From the cell containing the given text, extract its center point as [x, y] coordinate. 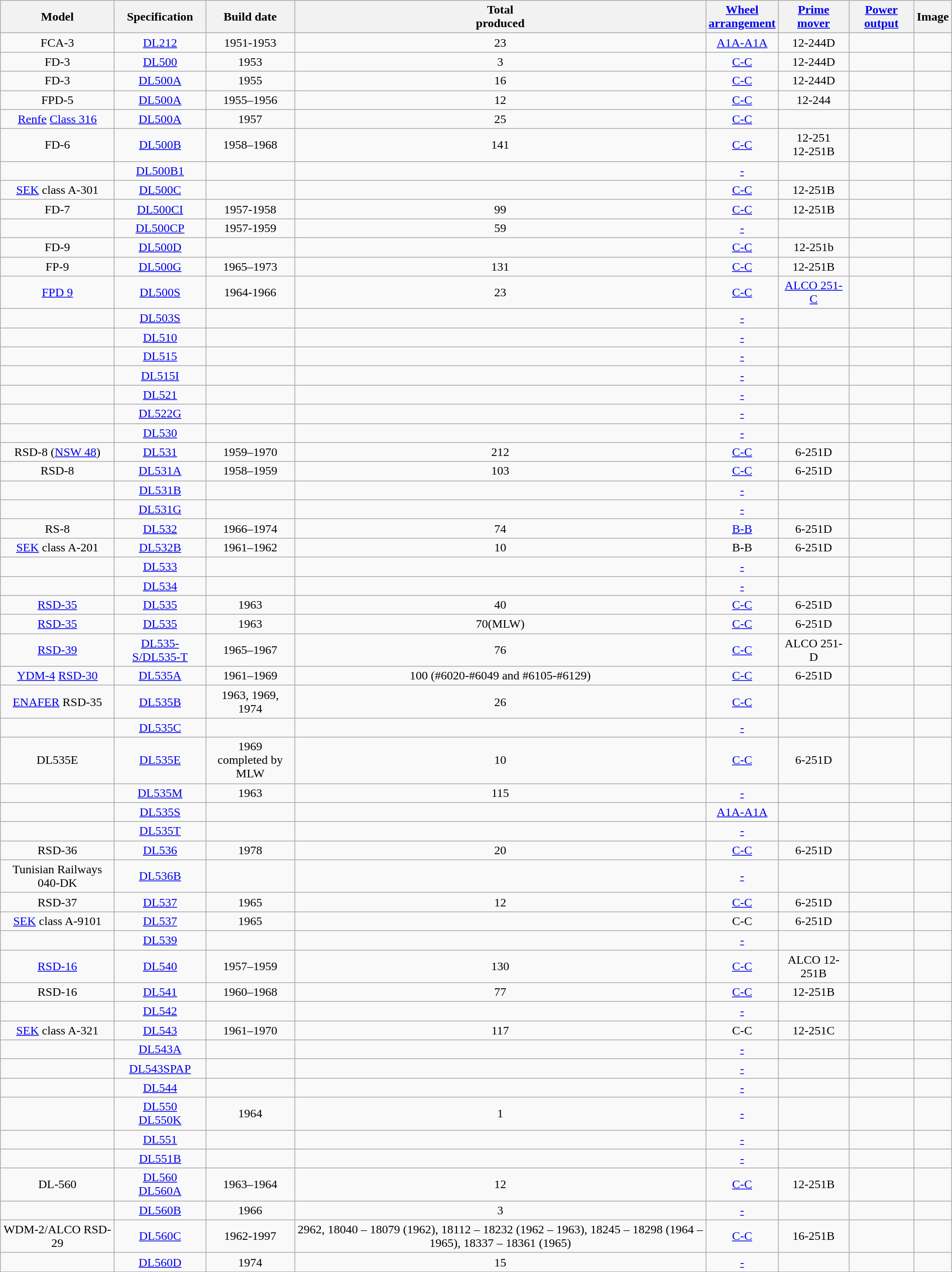
1978 [250, 850]
DL550DL550K [160, 1114]
ENAFER RSD-35 [57, 702]
12-244 [813, 100]
FD-9 [57, 247]
RSD-8 [57, 471]
DL551 [160, 1139]
1959–1970 [250, 452]
16-251B [813, 1236]
Model [57, 17]
130 [500, 966]
DL500CP [160, 228]
FCA-3 [57, 43]
DL531 [160, 452]
1964 [250, 1114]
1965–1973 [250, 267]
DL560C [160, 1236]
1958–1959 [250, 471]
DL543 [160, 1030]
DL544 [160, 1088]
DL500B1 [160, 171]
DL542 [160, 1011]
DL536 [160, 850]
DL531A [160, 471]
Power output [882, 17]
DL500S [160, 292]
DL531G [160, 509]
1966–1974 [250, 528]
76 [500, 650]
FPD-5 [57, 100]
1955 [250, 81]
DL560B [160, 1210]
DL543SPAP [160, 1069]
212 [500, 452]
ALCO 251-C [813, 292]
12-251b [813, 247]
DL500C [160, 190]
1953 [250, 62]
20 [500, 850]
DL500B [160, 145]
DL531B [160, 490]
DL510 [160, 337]
DL543A [160, 1050]
1955–1956 [250, 100]
40 [500, 605]
Specification [160, 17]
12-25112-251B [813, 145]
99 [500, 209]
115 [500, 793]
DL536B [160, 876]
DL521 [160, 395]
DL500 [160, 62]
SEK class A-321 [57, 1030]
DL515 [160, 357]
1961–1970 [250, 1030]
DL532 [160, 528]
141 [500, 145]
DL535-S/DL535-T [160, 650]
2962, 18040 – 18079 (1962), 18112 – 18232 (1962 – 1963), 18245 – 18298 (1964 – 1965), 18337 – 18361 (1965) [500, 1236]
ALCO 12-251B [813, 966]
SEK class A-201 [57, 547]
Prime mover [813, 17]
DL500CI [160, 209]
DL535T [160, 831]
DL522G [160, 414]
1963–1964 [250, 1184]
DL535A [160, 676]
RSD-37 [57, 902]
25 [500, 119]
DL539 [160, 940]
DL530 [160, 433]
Totalproduced [500, 17]
FD-6 [57, 145]
1 [500, 1114]
1958–1968 [250, 145]
Renfe Class 316 [57, 119]
RSD-39 [57, 650]
1965–1967 [250, 650]
16 [500, 81]
1957–1959 [250, 966]
1962-1997 [250, 1236]
DL551B [160, 1159]
100 (#6020-#6049 and #6105-#6129) [500, 676]
SEK class A-9101 [57, 921]
103 [500, 471]
26 [500, 702]
FPD 9 [57, 292]
1961–1962 [250, 547]
DL503S [160, 318]
DL-560 [57, 1184]
1960–1968 [250, 992]
117 [500, 1030]
77 [500, 992]
DL541 [160, 992]
DL560DL560A [160, 1184]
FD-7 [57, 209]
DL540 [160, 966]
Tunisian Railways 040-DK [57, 876]
DL515I [160, 376]
70(MLW) [500, 624]
131 [500, 267]
Image [933, 17]
74 [500, 528]
1964-1966 [250, 292]
DL532B [160, 547]
DL535M [160, 793]
DL500D [160, 247]
RS-8 [57, 528]
1969completed by MLW [250, 760]
FP-9 [57, 267]
DL500G [160, 267]
1974 [250, 1262]
DL535S [160, 812]
15 [500, 1262]
1957-1959 [250, 228]
1966 [250, 1210]
1957-1958 [250, 209]
1963, 1969, 1974 [250, 702]
12-251C [813, 1030]
DL534 [160, 586]
WDM-2/ALCO RSD-29 [57, 1236]
1951-1953 [250, 43]
DL212 [160, 43]
Wheelarrangement [742, 17]
1957 [250, 119]
DL535C [160, 728]
RSD-36 [57, 850]
59 [500, 228]
SEK class A-301 [57, 190]
Build date [250, 17]
1961–1969 [250, 676]
YDM-4 RSD-30 [57, 676]
RSD-8 (NSW 48) [57, 452]
ALCO 251-D [813, 650]
DL533 [160, 566]
DL560D [160, 1262]
DL535B [160, 702]
